Find where the given text appears and provide that cell's center as (x, y) coordinate. 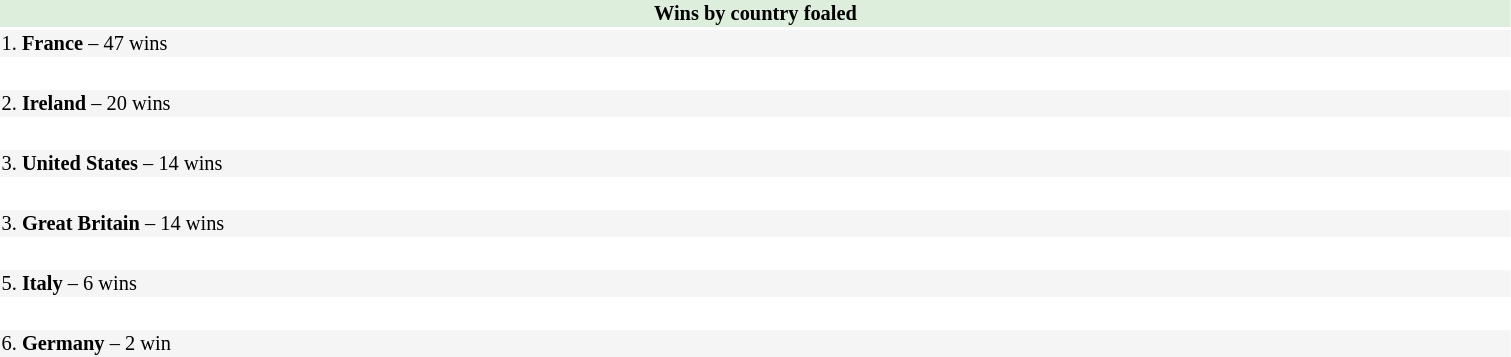
2. Ireland – 20 wins (756, 104)
6. Germany – 2 win (756, 344)
3. Great Britain – 14 wins (756, 224)
1. France – 47 wins (756, 44)
3. United States – 14 wins (756, 164)
Wins by country foaled (756, 14)
5. Italy – 6 wins (756, 284)
